Find where the given text appears and provide that cell's center as [x, y] coordinate. 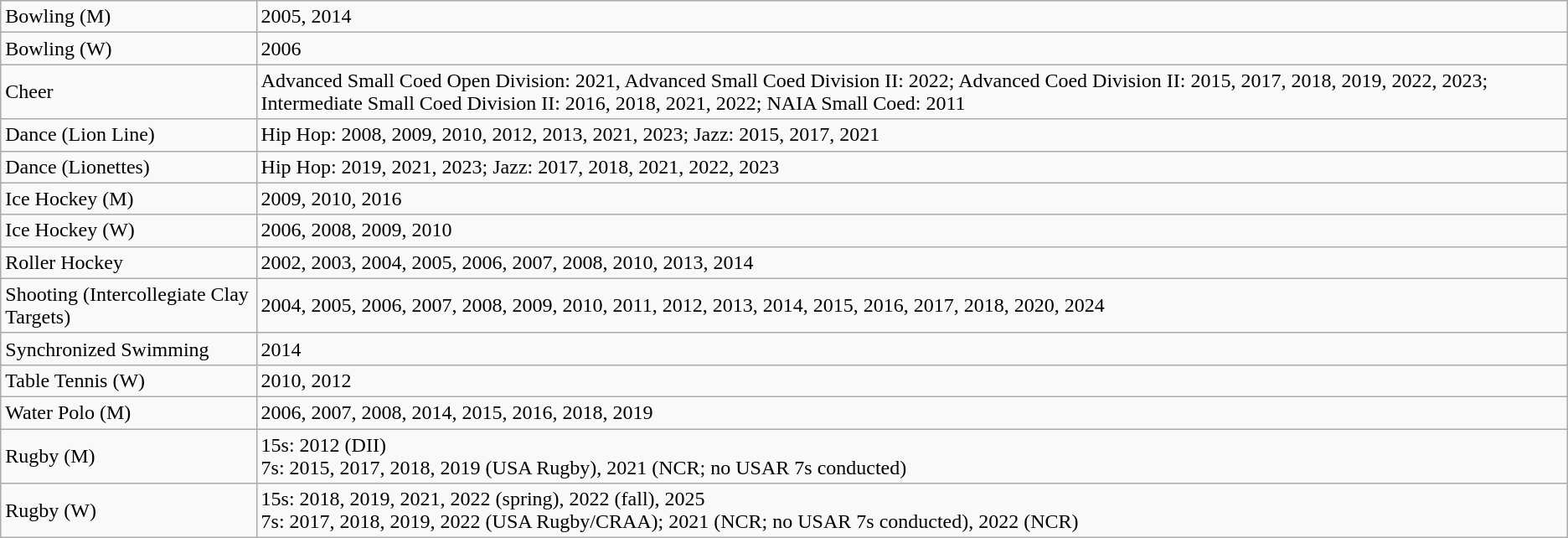
Shooting (Intercollegiate Clay Targets) [129, 305]
15s: 2012 (DII)7s: 2015, 2017, 2018, 2019 (USA Rugby), 2021 (NCR; no USAR 7s conducted) [911, 456]
Hip Hop: 2019, 2021, 2023; Jazz: 2017, 2018, 2021, 2022, 2023 [911, 167]
Rugby (W) [129, 511]
2009, 2010, 2016 [911, 199]
Dance (Lionettes) [129, 167]
2010, 2012 [911, 380]
Ice Hockey (M) [129, 199]
Dance (Lion Line) [129, 135]
2014 [911, 349]
2005, 2014 [911, 17]
Synchronized Swimming [129, 349]
15s: 2018, 2019, 2021, 2022 (spring), 2022 (fall), 20257s: 2017, 2018, 2019, 2022 (USA Rugby/CRAA); 2021 (NCR; no USAR 7s conducted), 2022 (NCR) [911, 511]
Bowling (W) [129, 49]
2006, 2007, 2008, 2014, 2015, 2016, 2018, 2019 [911, 412]
Bowling (M) [129, 17]
2006 [911, 49]
Water Polo (M) [129, 412]
2004, 2005, 2006, 2007, 2008, 2009, 2010, 2011, 2012, 2013, 2014, 2015, 2016, 2017, 2018, 2020, 2024 [911, 305]
Table Tennis (W) [129, 380]
Cheer [129, 92]
2006, 2008, 2009, 2010 [911, 230]
2002, 2003, 2004, 2005, 2006, 2007, 2008, 2010, 2013, 2014 [911, 262]
Roller Hockey [129, 262]
Hip Hop: 2008, 2009, 2010, 2012, 2013, 2021, 2023; Jazz: 2015, 2017, 2021 [911, 135]
Ice Hockey (W) [129, 230]
Rugby (M) [129, 456]
